Detect which cell encompasses the target text, then output its [x, y] center coordinate. 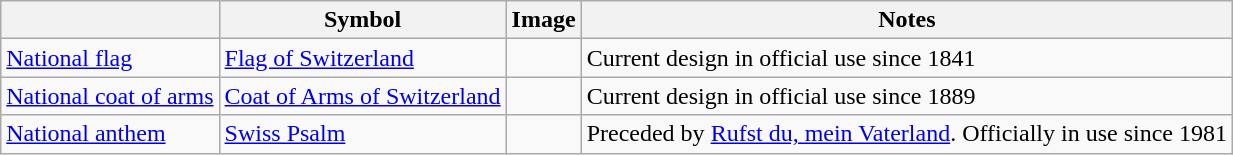
National anthem [110, 134]
Flag of Switzerland [362, 58]
Preceded by Rufst du, mein Vaterland. Officially in use since 1981 [906, 134]
Current design in official use since 1841 [906, 58]
Swiss Psalm [362, 134]
Coat of Arms of Switzerland [362, 96]
Notes [906, 20]
Symbol [362, 20]
National coat of arms [110, 96]
National flag [110, 58]
Current design in official use since 1889 [906, 96]
Image [544, 20]
